Detect which cell encompasses the target text, then output its [x, y] center coordinate. 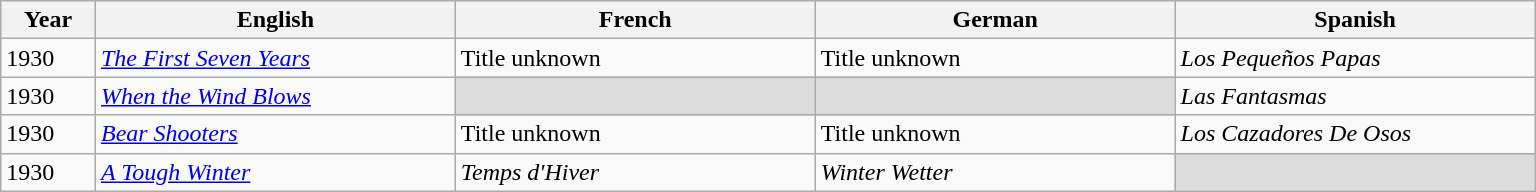
English [275, 20]
Las Fantasmas [1355, 96]
When the Wind Blows [275, 96]
Los Cazadores De Osos [1355, 134]
Los Pequeños Papas [1355, 58]
Spanish [1355, 20]
Year [48, 20]
A Tough Winter [275, 172]
Temps d'Hiver [635, 172]
Winter Wetter [995, 172]
German [995, 20]
Bear Shooters [275, 134]
The First Seven Years [275, 58]
French [635, 20]
